Scan for the cell matching the given text and deliver its [x, y] coordinate at center. 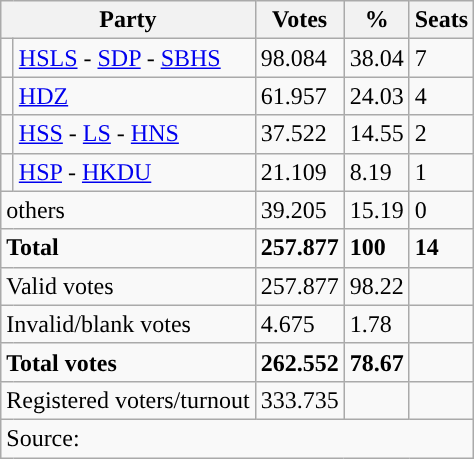
262.552 [300, 362]
2 [441, 134]
21.109 [300, 172]
38.04 [376, 58]
% [376, 20]
HDZ [134, 96]
14 [441, 248]
others [128, 210]
Valid votes [128, 286]
24.03 [376, 96]
14.55 [376, 134]
4 [441, 96]
1.78 [376, 324]
4.675 [300, 324]
100 [376, 248]
39.205 [300, 210]
Votes [300, 20]
98.22 [376, 286]
15.19 [376, 210]
Invalid/blank votes [128, 324]
37.522 [300, 134]
8.19 [376, 172]
Total [128, 248]
Total votes [128, 362]
0 [441, 210]
61.957 [300, 96]
HSLS - SDP - SBHS [134, 58]
Registered voters/turnout [128, 400]
Source: [238, 438]
HSP - HKDU [134, 172]
HSS - LS - HNS [134, 134]
333.735 [300, 400]
7 [441, 58]
Party [128, 20]
78.67 [376, 362]
Seats [441, 20]
1 [441, 172]
98.084 [300, 58]
